Pinpoint the cell where the given text exists, returning its (x, y) midpoint coordinate. 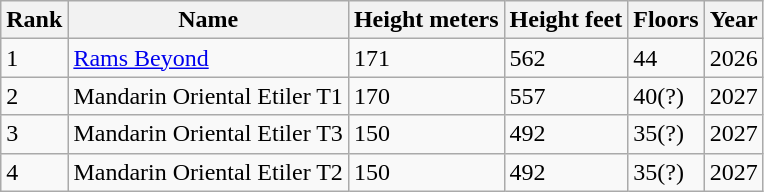
Year (734, 20)
Mandarin Oriental Etiler T1 (208, 96)
Height meters (426, 20)
Mandarin Oriental Etiler T2 (208, 172)
Floors (666, 20)
40(?) (666, 96)
Name (208, 20)
Rank (34, 20)
4 (34, 172)
44 (666, 58)
2 (34, 96)
562 (566, 58)
170 (426, 96)
Rams Beyond (208, 58)
171 (426, 58)
557 (566, 96)
Mandarin Oriental Etiler T3 (208, 134)
2026 (734, 58)
Height feet (566, 20)
3 (34, 134)
1 (34, 58)
